Return the (x, y) coordinate for the center point of the cell that contains the specified text.  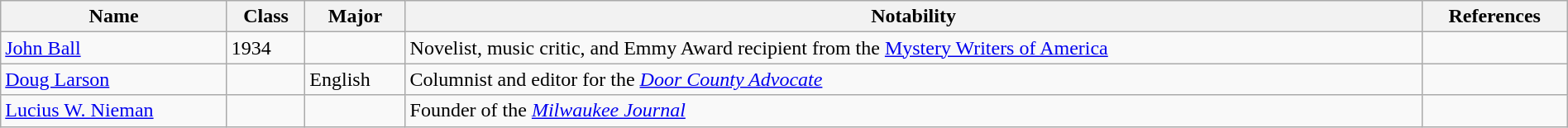
Lucius W. Nieman (114, 111)
Doug Larson (114, 79)
Novelist, music critic, and Emmy Award recipient from the Mystery Writers of America (913, 48)
References (1494, 17)
Class (265, 17)
Founder of the Milwaukee Journal (913, 111)
Notability (913, 17)
Name (114, 17)
John Ball (114, 48)
Major (356, 17)
English (356, 79)
1934 (265, 48)
Columnist and editor for the Door County Advocate (913, 79)
